Locate the cell with the specified text and output its (x, y) center coordinate. 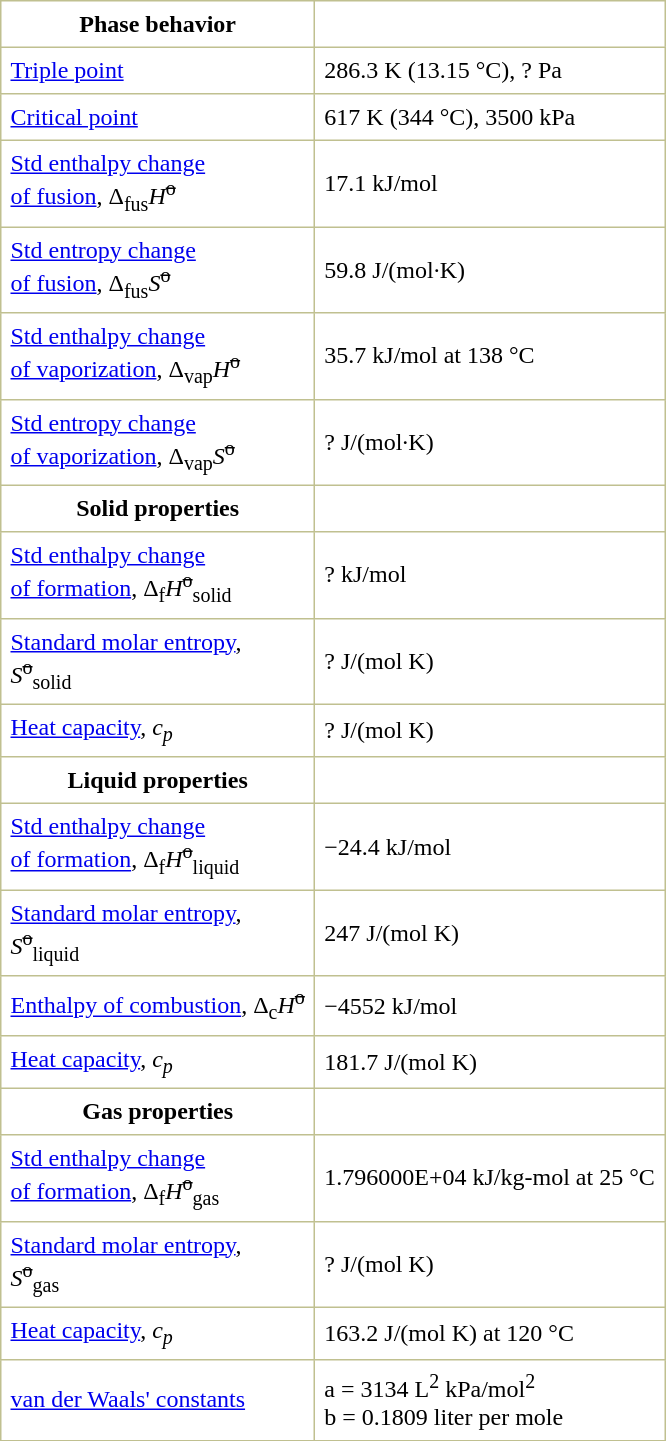
Gas properties (158, 1111)
35.7 kJ/mol at 138 °C (490, 356)
Std enthalpy changeof formation, ΔfHosolid (158, 575)
181.7 J/(mol K) (490, 1062)
Standard molar entropy,Sogas (158, 1264)
247 J/(mol K) (490, 933)
Std enthalpy changeof formation, ΔfHoliquid (158, 847)
? J/(mol·K) (490, 442)
Standard molar entropy,Soliquid (158, 933)
163.2 J/(mol K) at 120 °C (490, 1334)
Enthalpy of combustion, ΔcHo (158, 1006)
Phase behavior (158, 24)
1.796000E+04 kJ/kg-mol at 25 °C (490, 1178)
Critical point (158, 117)
Std entropy changeof vaporization, ΔvapSo (158, 442)
−4552 kJ/mol (490, 1006)
Triple point (158, 70)
Std entropy changeof fusion, ΔfusSo (158, 270)
17.1 kJ/mol (490, 183)
Standard molar entropy,Sosolid (158, 661)
Solid properties (158, 508)
617 K (344 °C), 3500 kPa (490, 117)
Std enthalpy changeof formation, ΔfHogas (158, 1178)
van der Waals' constants (158, 1400)
286.3 K (13.15 °C), ? Pa (490, 70)
59.8 J/(mol·K) (490, 270)
Std enthalpy changeof vaporization, ΔvapHo (158, 356)
Liquid properties (158, 780)
a = 3134 L2 kPa/mol2 b = 0.1809 liter per mole (490, 1400)
? kJ/mol (490, 575)
−24.4 kJ/mol (490, 847)
Std enthalpy changeof fusion, ΔfusHo (158, 183)
